Provide the [X, Y] coordinate of the cell's center where the given text is located.  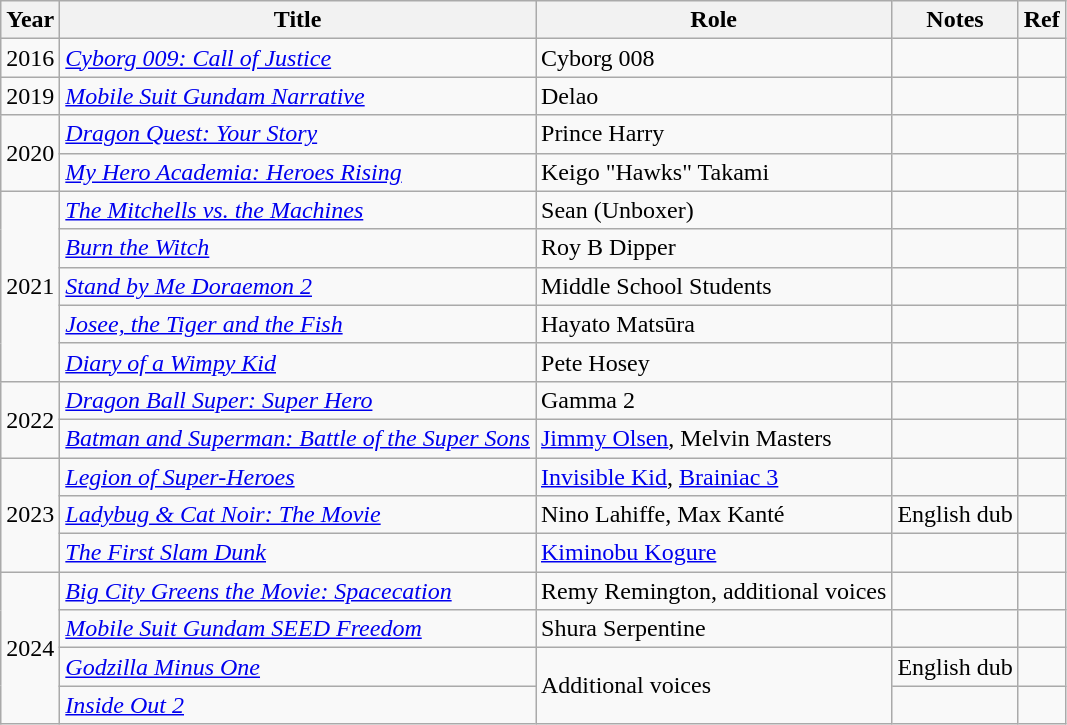
2016 [30, 58]
2024 [30, 648]
Big City Greens the Movie: Spacecation [298, 591]
Ref [1042, 20]
Role [714, 20]
Shura Serpentine [714, 629]
Diary of a Wimpy Kid [298, 362]
2021 [30, 286]
2022 [30, 419]
Prince Harry [714, 134]
Nino Lahiffe, Max Kanté [714, 515]
2023 [30, 515]
2019 [30, 96]
Mobile Suit Gundam Narrative [298, 96]
Title [298, 20]
Remy Remington, additional voices [714, 591]
The First Slam Dunk [298, 553]
Cyborg 009: Call of Justice [298, 58]
Mobile Suit Gundam SEED Freedom [298, 629]
The Mitchells vs. the Machines [298, 210]
Josee, the Tiger and the Fish [298, 324]
Cyborg 008 [714, 58]
Ladybug & Cat Noir: The Movie [298, 515]
Pete Hosey [714, 362]
Dragon Ball Super: Super Hero [298, 400]
Godzilla Minus One [298, 667]
Middle School Students [714, 286]
Roy B Dipper [714, 248]
Kiminobu Kogure [714, 553]
Burn the Witch [298, 248]
Gamma 2 [714, 400]
Legion of Super-Heroes [298, 477]
2020 [30, 153]
Stand by Me Doraemon 2 [298, 286]
Jimmy Olsen, Melvin Masters [714, 438]
Dragon Quest: Your Story [298, 134]
Invisible Kid, Brainiac 3 [714, 477]
Delao [714, 96]
Batman and Superman: Battle of the Super Sons [298, 438]
Notes [955, 20]
Sean (Unboxer) [714, 210]
Year [30, 20]
My Hero Academia: Heroes Rising [298, 172]
Hayato Matsūra [714, 324]
Keigo "Hawks" Takami [714, 172]
Inside Out 2 [298, 705]
Additional voices [714, 686]
